Pinpoint the cell where the given text exists, returning its (x, y) midpoint coordinate. 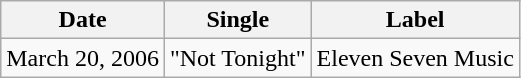
Eleven Seven Music (415, 58)
Date (83, 20)
March 20, 2006 (83, 58)
Single (238, 20)
"Not Tonight" (238, 58)
Label (415, 20)
